Extract the [X, Y] coordinate from the center of the cell holding the provided text.  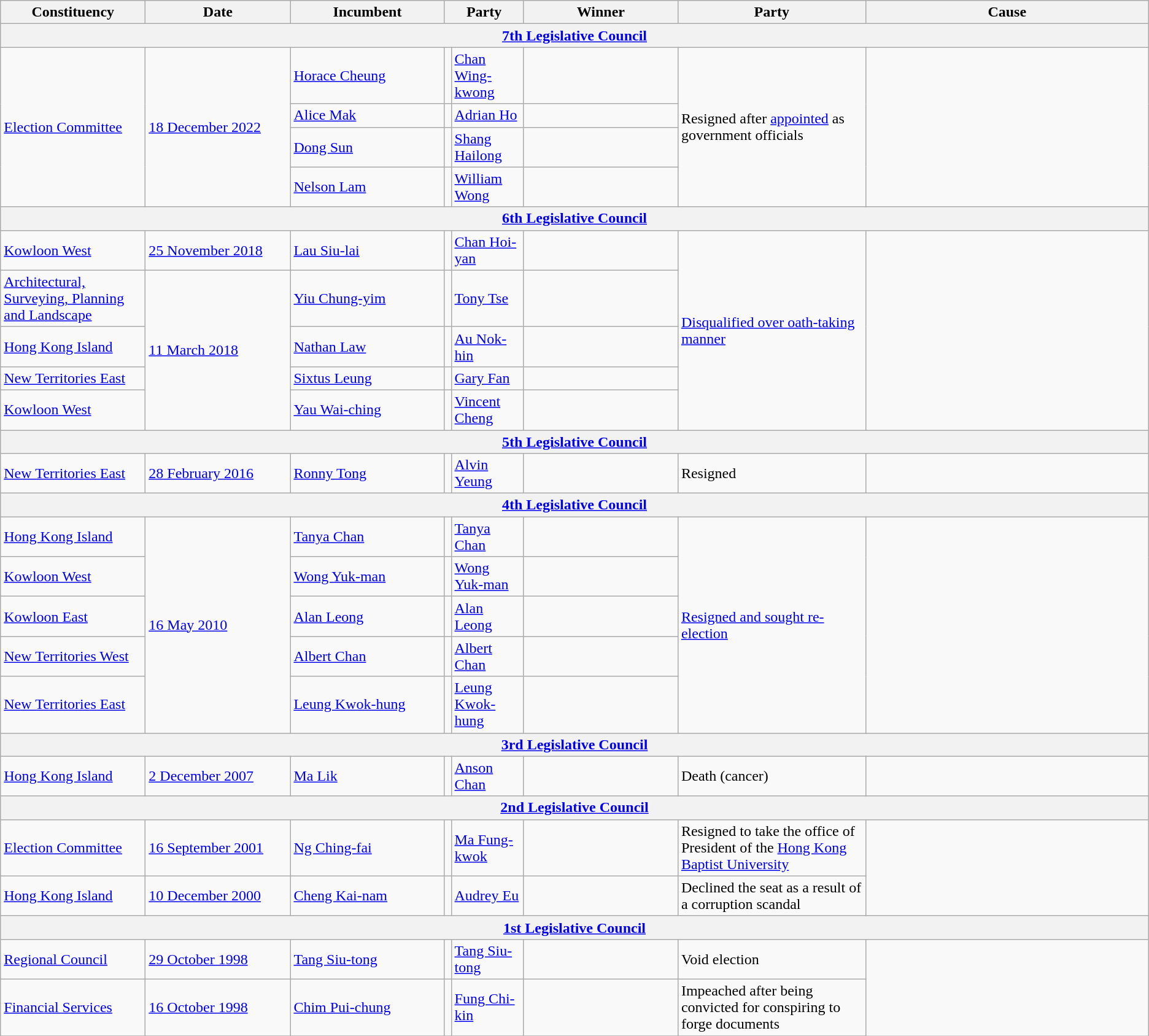
3rd Legislative Council [574, 744]
2 December 2007 [218, 776]
Date [218, 12]
Impeached after being convicted for conspiring to forge documents [772, 1007]
Ng Ching-fai [367, 848]
Shang Hailong [487, 147]
11 March 2018 [218, 350]
7th Legislative Council [574, 36]
Disqualified over oath-taking manner [772, 330]
Winner [600, 12]
Alvin Yeung [487, 474]
Yiu Chung-yim [367, 298]
Fung Chi-kin [487, 1007]
25 November 2018 [218, 250]
Void election [772, 959]
29 October 1998 [218, 959]
Ronny Tong [367, 474]
Death (cancer) [772, 776]
4th Legislative Council [574, 505]
Incumbent [367, 12]
Alice Mak [367, 115]
16 October 1998 [218, 1007]
Resigned [772, 474]
Cheng Kai-nam [367, 896]
5th Legislative Council [574, 441]
Architectural, Surveying, Planning and Landscape [73, 298]
New Territories West [73, 657]
18 December 2022 [218, 127]
6th Legislative Council [574, 218]
Kowloon East [73, 616]
2nd Legislative Council [574, 808]
Nathan Law [367, 346]
Chan Wing-kwong [487, 75]
Tony Tse [487, 298]
Resigned to take the office of President of the Hong Kong Baptist University [772, 848]
Chim Pui-chung [367, 1007]
28 February 2016 [218, 474]
Gary Fan [487, 378]
Chan Hoi-yan [487, 250]
Financial Services [73, 1007]
Ma Fung-kwok [487, 848]
William Wong [487, 187]
Au Nok-hin [487, 346]
16 September 2001 [218, 848]
Dong Sun [367, 147]
10 December 2000 [218, 896]
Anson Chan [487, 776]
Resigned after appointed as government officials [772, 127]
Vincent Cheng [487, 410]
Yau Wai-ching [367, 410]
Declined the seat as a result of a corruption scandal [772, 896]
16 May 2010 [218, 625]
Lau Siu-lai [367, 250]
Ma Lik [367, 776]
Resigned and sought re-election [772, 625]
Cause [1007, 12]
Adrian Ho [487, 115]
Regional Council [73, 959]
Audrey Eu [487, 896]
Constituency [73, 12]
Nelson Lam [367, 187]
Sixtus Leung [367, 378]
1st Legislative Council [574, 927]
Horace Cheung [367, 75]
